Return the (x, y) coordinate for the center point of the cell that contains the specified text.  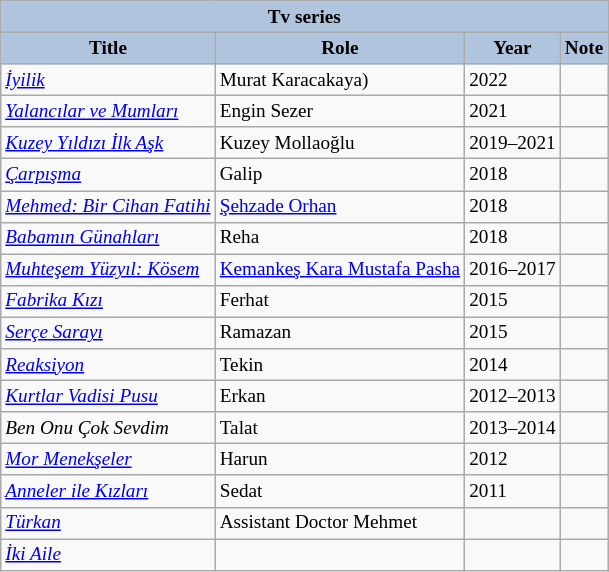
Year (513, 48)
Erkan (340, 396)
Kurtlar Vadisi Pusu (108, 396)
Fabrika Kızı (108, 301)
Kemankeş Kara Mustafa Pasha (340, 270)
Yalancılar ve Mumları (108, 111)
Title (108, 48)
Reha (340, 238)
Harun (340, 460)
2012–2013 (513, 396)
Murat Karacakaya) (340, 80)
Türkan (108, 523)
Ben Onu Çok Sevdim (108, 428)
Engin Sezer (340, 111)
Reaksiyon (108, 365)
İki Aile (108, 554)
Kuzey Mollaoğlu (340, 143)
2014 (513, 365)
Çarpışma (108, 175)
Ramazan (340, 333)
Role (340, 48)
Kuzey Yıldızı İlk Aşk (108, 143)
2022 (513, 80)
Tekin (340, 365)
2016–2017 (513, 270)
2019–2021 (513, 143)
2013–2014 (513, 428)
Note (584, 48)
İyilik (108, 80)
Sedat (340, 491)
Mehmed: Bir Cihan Fatihi (108, 206)
Babamın Günahları (108, 238)
2021 (513, 111)
Şehzade Orhan (340, 206)
Ferhat (340, 301)
Tv series (304, 17)
Anneler ile Kızları (108, 491)
2012 (513, 460)
Talat (340, 428)
Galip (340, 175)
Serçe Sarayı (108, 333)
Muhteşem Yüzyıl: Kösem (108, 270)
Assistant Doctor Mehmet (340, 523)
Mor Menekşeler (108, 460)
2011 (513, 491)
